Scan for the cell matching the given text and deliver its [X, Y] coordinate at center. 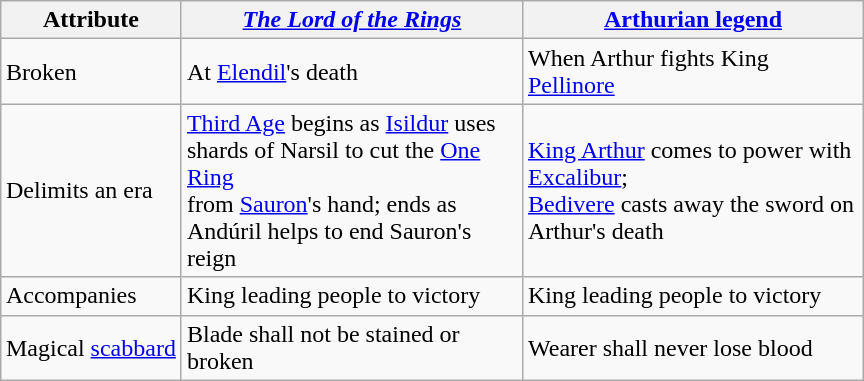
When Arthur fights King Pellinore [692, 72]
Wearer shall never lose blood [692, 348]
King Arthur comes to power with Excalibur;Bedivere casts away the sword on Arthur's death [692, 190]
The Lord of the Rings [352, 20]
At Elendil's death [352, 72]
Accompanies [90, 296]
Magical scabbard [90, 348]
Third Age begins as Isildur uses shards of Narsil to cut the One Ringfrom Sauron's hand; ends as Andúril helps to end Sauron's reign [352, 190]
Blade shall not be stained or broken [352, 348]
Delimits an era [90, 190]
Attribute [90, 20]
Broken [90, 72]
Arthurian legend [692, 20]
